Capture the cell that displays the provided text and extract its [X, Y] central coordinate. 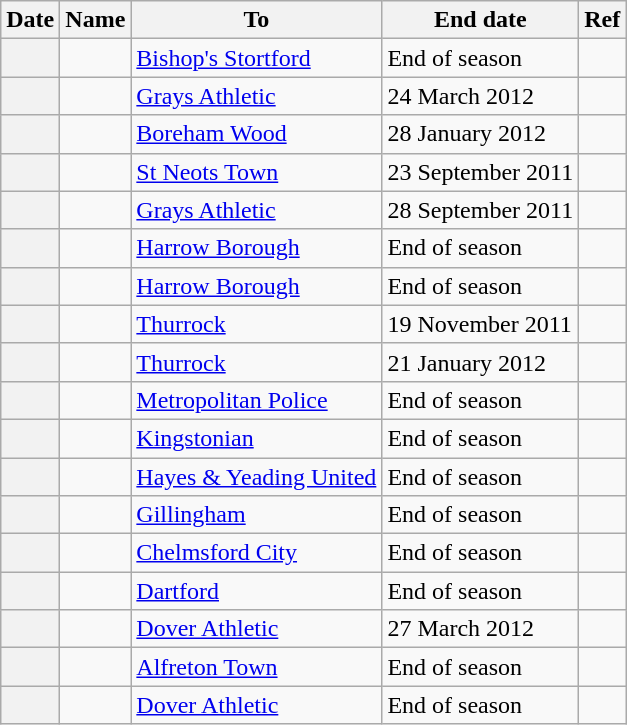
Hayes & Yeading United [256, 477]
End date [480, 20]
Name [96, 20]
Chelmsford City [256, 553]
Kingstonian [256, 438]
24 March 2012 [480, 96]
Bishop's Stortford [256, 58]
19 November 2011 [480, 324]
Metropolitan Police [256, 400]
Date [30, 20]
23 September 2011 [480, 172]
Ref [602, 20]
Alfreton Town [256, 667]
Boreham Wood [256, 134]
28 January 2012 [480, 134]
Gillingham [256, 515]
St Neots Town [256, 172]
Dartford [256, 591]
To [256, 20]
28 September 2011 [480, 210]
27 March 2012 [480, 629]
21 January 2012 [480, 362]
